Return (X, Y) of the center of cell containing provided text 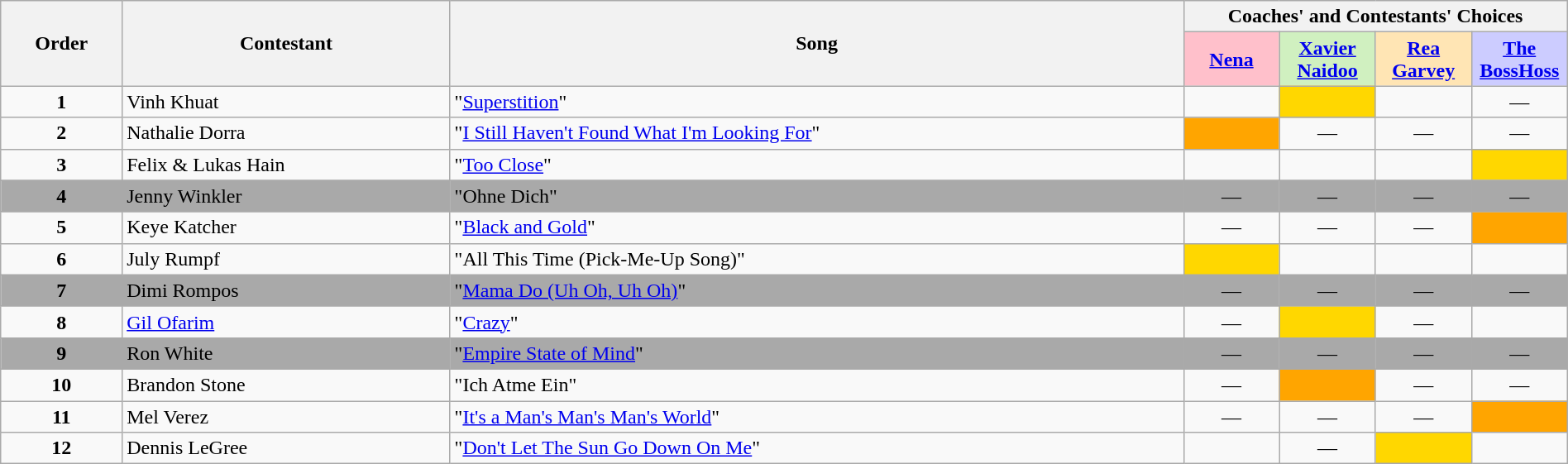
"All This Time (Pick-Me-Up Song)" (817, 259)
"I Still Haven't Found What I'm Looking For" (817, 133)
Gil Ofarim (286, 322)
"Empire State of Mind" (817, 353)
Keye Katcher (286, 227)
8 (61, 322)
6 (61, 259)
"Ohne Dich" (817, 196)
4 (61, 196)
12 (61, 448)
"Black and Gold" (817, 227)
Nathalie Dorra (286, 133)
Felix & Lukas Hain (286, 165)
"It's a Man's Man's Man's World" (817, 416)
Ron White (286, 353)
"Ich Atme Ein" (817, 385)
"Don't Let The Sun Go Down On Me" (817, 448)
Vinh Khuat (286, 102)
"Too Close" (817, 165)
5 (61, 227)
7 (61, 290)
July Rumpf (286, 259)
Rea Garvey (1423, 60)
3 (61, 165)
Coaches' and Contestants' Choices (1375, 17)
Nena (1231, 60)
1 (61, 102)
Brandon Stone (286, 385)
The BossHoss (1519, 60)
2 (61, 133)
Contestant (286, 43)
Jenny Winkler (286, 196)
9 (61, 353)
10 (61, 385)
Dimi Rompos (286, 290)
Dennis LeGree (286, 448)
11 (61, 416)
Song (817, 43)
Order (61, 43)
"Crazy" (817, 322)
"Mama Do (Uh Oh, Uh Oh)" (817, 290)
Xavier Naidoo (1327, 60)
"Superstition" (817, 102)
Mel Verez (286, 416)
